Return the [X, Y] coordinate for the center point of the cell that contains the specified text.  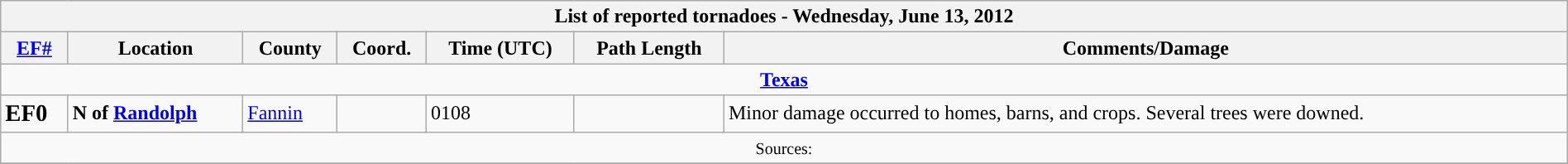
0108 [501, 113]
Fannin [290, 113]
Path Length [648, 48]
List of reported tornadoes - Wednesday, June 13, 2012 [784, 17]
Texas [784, 80]
Coord. [382, 48]
N of Randolph [155, 113]
Location [155, 48]
Comments/Damage [1145, 48]
Sources: [784, 147]
EF0 [35, 113]
Minor damage occurred to homes, barns, and crops. Several trees were downed. [1145, 113]
Time (UTC) [501, 48]
County [290, 48]
EF# [35, 48]
